Scan for the cell matching the given text and deliver its (X, Y) coordinate at center. 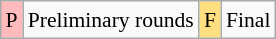
Final (248, 20)
P (11, 20)
F (210, 20)
Preliminary rounds (111, 20)
